Provide the [x, y] coordinate of the cell's center where the given text is located.  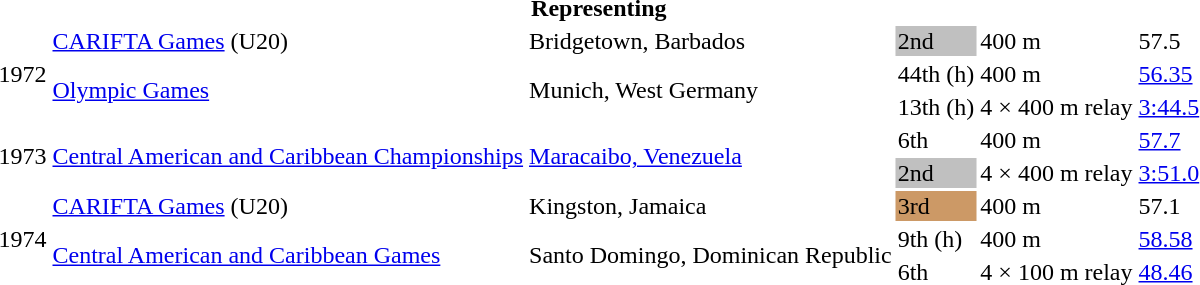
Central American and Caribbean Championships [288, 156]
3rd [936, 206]
Munich, West Germany [711, 90]
Bridgetown, Barbados [711, 41]
13th (h) [936, 107]
9th (h) [936, 239]
Olympic Games [288, 90]
Maracaibo, Venezuela [711, 156]
6th [936, 140]
Kingston, Jamaica [711, 206]
44th (h) [936, 74]
